Pinpoint the cell where the given text exists, returning its [X, Y] midpoint coordinate. 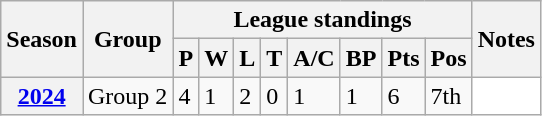
Group 2 [127, 96]
L [248, 58]
Group [127, 39]
Notes [506, 39]
7th [448, 96]
W [216, 58]
Season [42, 39]
2 [248, 96]
BP [361, 58]
0 [274, 96]
6 [404, 96]
Pts [404, 58]
4 [186, 96]
A/C [314, 58]
2024 [42, 96]
Pos [448, 58]
League standings [322, 20]
P [186, 58]
T [274, 58]
